Identify which cell holds the provided text, then report its [X, Y] central coordinate. 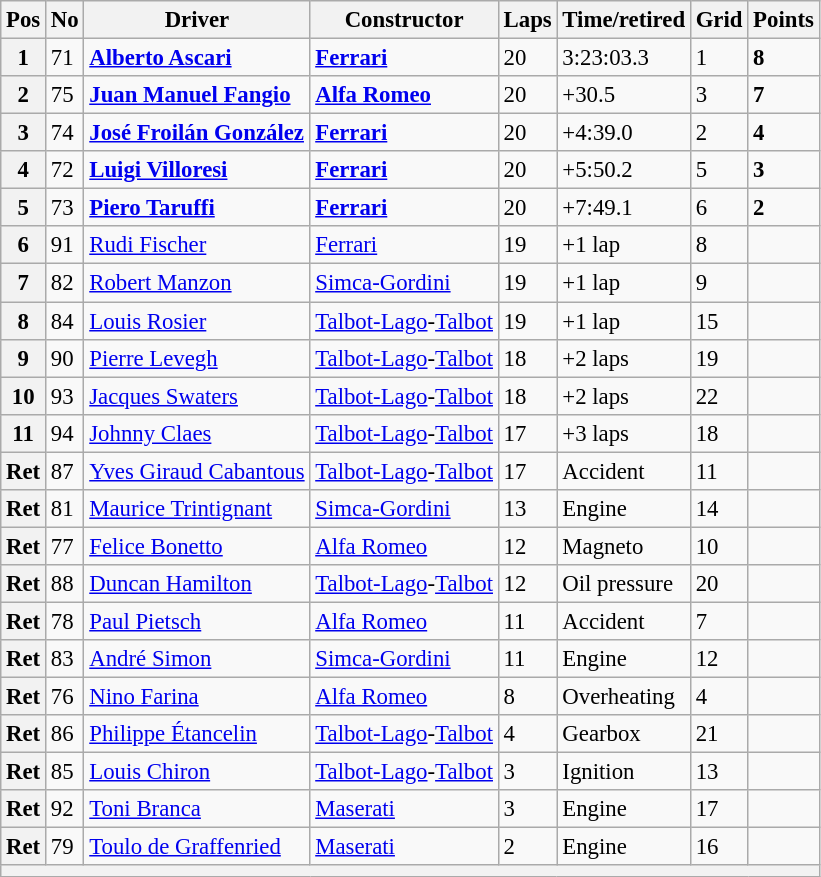
86 [65, 734]
+7:49.1 [624, 208]
Constructor [404, 20]
Maurice Trintignant [197, 509]
Laps [528, 20]
15 [718, 321]
André Simon [197, 659]
Louis Chiron [197, 772]
José Froilán González [197, 133]
82 [65, 283]
78 [65, 621]
Nino Farina [197, 697]
Louis Rosier [197, 321]
81 [65, 509]
85 [65, 772]
Jacques Swaters [197, 396]
Grid [718, 20]
Overheating [624, 697]
Toni Branca [197, 809]
93 [65, 396]
72 [65, 170]
Pierre Levegh [197, 358]
Rudi Fischer [197, 245]
Alberto Ascari [197, 58]
No [65, 20]
92 [65, 809]
88 [65, 584]
90 [65, 358]
Johnny Claes [197, 433]
74 [65, 133]
Magneto [624, 546]
+4:39.0 [624, 133]
+3 laps [624, 433]
Points [784, 20]
Felice Bonetto [197, 546]
94 [65, 433]
Paul Pietsch [197, 621]
3:23:03.3 [624, 58]
73 [65, 208]
Toulo de Graffenried [197, 847]
14 [718, 509]
71 [65, 58]
Philippe Étancelin [197, 734]
Pos [24, 20]
Luigi Villoresi [197, 170]
91 [65, 245]
16 [718, 847]
Piero Taruffi [197, 208]
79 [65, 847]
22 [718, 396]
87 [65, 471]
Duncan Hamilton [197, 584]
+30.5 [624, 95]
Ignition [624, 772]
Yves Giraud Cabantous [197, 471]
Robert Manzon [197, 283]
84 [65, 321]
Juan Manuel Fangio [197, 95]
76 [65, 697]
75 [65, 95]
Gearbox [624, 734]
21 [718, 734]
83 [65, 659]
Oil pressure [624, 584]
77 [65, 546]
Time/retired [624, 20]
Driver [197, 20]
+5:50.2 [624, 170]
